Return [x, y] of the center of cell containing provided text 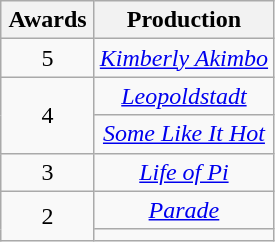
5 [48, 58]
2 [48, 216]
Kimberly Akimbo [184, 58]
Production [184, 20]
3 [48, 172]
Parade [184, 210]
Leopoldstadt [184, 96]
Some Like It Hot [184, 134]
4 [48, 115]
Awards [48, 20]
Life of Pi [184, 172]
